Scan for the cell matching the given text and deliver its (X, Y) coordinate at center. 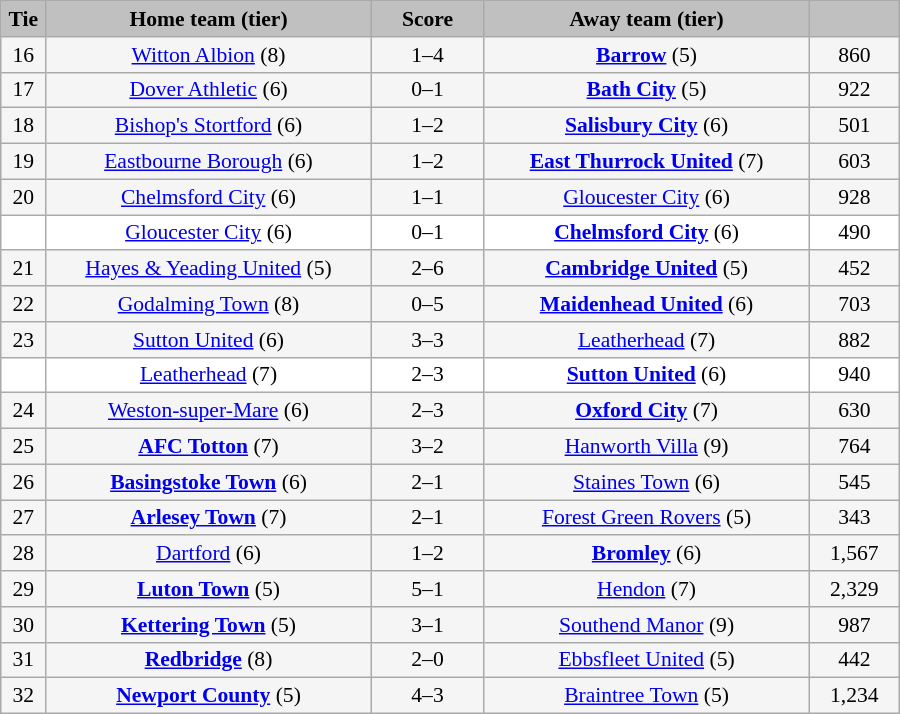
East Thurrock United (7) (647, 162)
4–3 (427, 696)
23 (24, 340)
30 (24, 625)
Salisbury City (6) (647, 126)
21 (24, 269)
442 (854, 660)
Score (427, 19)
26 (24, 482)
Oxford City (7) (647, 411)
29 (24, 589)
25 (24, 447)
Newport County (5) (209, 696)
Hendon (7) (647, 589)
Basingstoke Town (6) (209, 482)
AFC Totton (7) (209, 447)
1–4 (427, 55)
31 (24, 660)
Dover Athletic (6) (209, 90)
22 (24, 304)
Barrow (5) (647, 55)
Hayes & Yeading United (5) (209, 269)
Dartford (6) (209, 554)
2–6 (427, 269)
490 (854, 233)
2–0 (427, 660)
764 (854, 447)
Staines Town (6) (647, 482)
Cambridge United (5) (647, 269)
Arlesey Town (7) (209, 518)
Godalming Town (8) (209, 304)
24 (24, 411)
1,234 (854, 696)
630 (854, 411)
0–5 (427, 304)
545 (854, 482)
16 (24, 55)
Ebbsfleet United (5) (647, 660)
Braintree Town (5) (647, 696)
703 (854, 304)
928 (854, 197)
501 (854, 126)
27 (24, 518)
28 (24, 554)
3–3 (427, 340)
Eastbourne Borough (6) (209, 162)
Bromley (6) (647, 554)
Redbridge (8) (209, 660)
603 (854, 162)
Kettering Town (5) (209, 625)
32 (24, 696)
3–1 (427, 625)
1–1 (427, 197)
19 (24, 162)
Southend Manor (9) (647, 625)
18 (24, 126)
Bath City (5) (647, 90)
Luton Town (5) (209, 589)
Home team (tier) (209, 19)
987 (854, 625)
Witton Albion (8) (209, 55)
Forest Green Rovers (5) (647, 518)
940 (854, 375)
860 (854, 55)
5–1 (427, 589)
Maidenhead United (6) (647, 304)
3–2 (427, 447)
1,567 (854, 554)
452 (854, 269)
Hanworth Villa (9) (647, 447)
343 (854, 518)
Away team (tier) (647, 19)
2,329 (854, 589)
17 (24, 90)
882 (854, 340)
922 (854, 90)
Weston-super-Mare (6) (209, 411)
Bishop's Stortford (6) (209, 126)
Tie (24, 19)
20 (24, 197)
